Pinpoint the cell where the given text exists, returning its [x, y] midpoint coordinate. 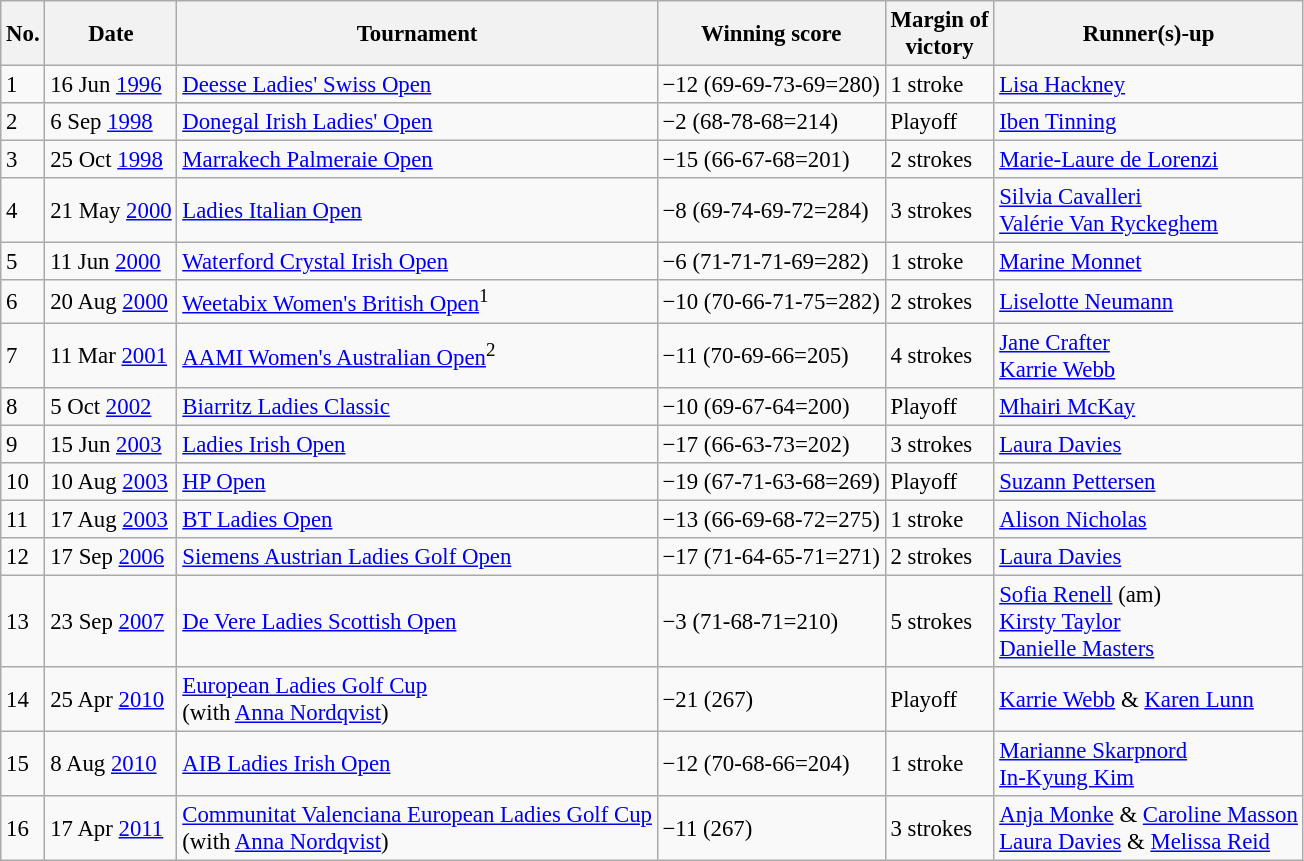
10 [23, 481]
Winning score [771, 34]
12 [23, 557]
21 May 2000 [111, 210]
Runner(s)-up [1148, 34]
Karrie Webb & Karen Lunn [1148, 700]
Biarritz Ladies Classic [417, 406]
−12 (69-69-73-69=280) [771, 85]
De Vere Ladies Scottish Open [417, 621]
HP Open [417, 481]
16 [23, 828]
No. [23, 34]
−8 (69-74-69-72=284) [771, 210]
−10 (69-67-64=200) [771, 406]
Communitat Valenciana European Ladies Golf Cup(with Anna Nordqvist) [417, 828]
−3 (71-68-71=210) [771, 621]
Iben Tinning [1148, 122]
20 Aug 2000 [111, 301]
Siemens Austrian Ladies Golf Open [417, 557]
5 [23, 262]
11 [23, 519]
5 strokes [940, 621]
15 [23, 764]
Mhairi McKay [1148, 406]
−17 (71-64-65-71=271) [771, 557]
Silvia Cavalleri Valérie Van Ryckeghem [1148, 210]
Marrakech Palmeraie Open [417, 160]
2 [23, 122]
Alison Nicholas [1148, 519]
−11 (70-69-66=205) [771, 356]
Date [111, 34]
Anja Monke & Caroline Masson Laura Davies & Melissa Reid [1148, 828]
Waterford Crystal Irish Open [417, 262]
Weetabix Women's British Open1 [417, 301]
16 Jun 1996 [111, 85]
Suzann Pettersen [1148, 481]
15 Jun 2003 [111, 444]
Liselotte Neumann [1148, 301]
10 Aug 2003 [111, 481]
11 Jun 2000 [111, 262]
−17 (66-63-73=202) [771, 444]
3 [23, 160]
Margin ofvictory [940, 34]
−2 (68-78-68=214) [771, 122]
6 Sep 1998 [111, 122]
Lisa Hackney [1148, 85]
AAMI Women's Australian Open2 [417, 356]
Ladies Irish Open [417, 444]
BT Ladies Open [417, 519]
Marianne Skarpnord In-Kyung Kim [1148, 764]
−15 (66-67-68=201) [771, 160]
−6 (71-71-71-69=282) [771, 262]
Donegal Irish Ladies' Open [417, 122]
1 [23, 85]
25 Apr 2010 [111, 700]
−19 (67-71-63-68=269) [771, 481]
−12 (70-68-66=204) [771, 764]
9 [23, 444]
17 Apr 2011 [111, 828]
8 Aug 2010 [111, 764]
Marine Monnet [1148, 262]
−21 (267) [771, 700]
25 Oct 1998 [111, 160]
AIB Ladies Irish Open [417, 764]
17 Aug 2003 [111, 519]
−13 (66-69-68-72=275) [771, 519]
8 [23, 406]
23 Sep 2007 [111, 621]
−11 (267) [771, 828]
17 Sep 2006 [111, 557]
Tournament [417, 34]
4 [23, 210]
European Ladies Golf Cup(with Anna Nordqvist) [417, 700]
4 strokes [940, 356]
11 Mar 2001 [111, 356]
14 [23, 700]
−10 (70-66-71-75=282) [771, 301]
Jane Crafter Karrie Webb [1148, 356]
Sofia Renell (am) Kirsty Taylor Danielle Masters [1148, 621]
Marie-Laure de Lorenzi [1148, 160]
Ladies Italian Open [417, 210]
5 Oct 2002 [111, 406]
7 [23, 356]
13 [23, 621]
Deesse Ladies' Swiss Open [417, 85]
6 [23, 301]
